Return (X, Y) of the center of cell containing provided text 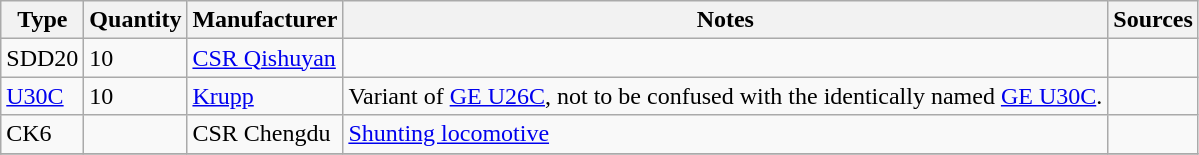
CK6 (42, 134)
Manufacturer (265, 20)
Type (42, 20)
Shunting locomotive (726, 134)
Krupp (265, 96)
Quantity (136, 20)
CSR Qishuyan (265, 58)
SDD20 (42, 58)
U30C (42, 96)
Sources (1154, 20)
CSR Chengdu (265, 134)
Notes (726, 20)
Variant of GE U26C, not to be confused with the identically named GE U30C. (726, 96)
